Scan for the cell matching the given text and deliver its (X, Y) coordinate at center. 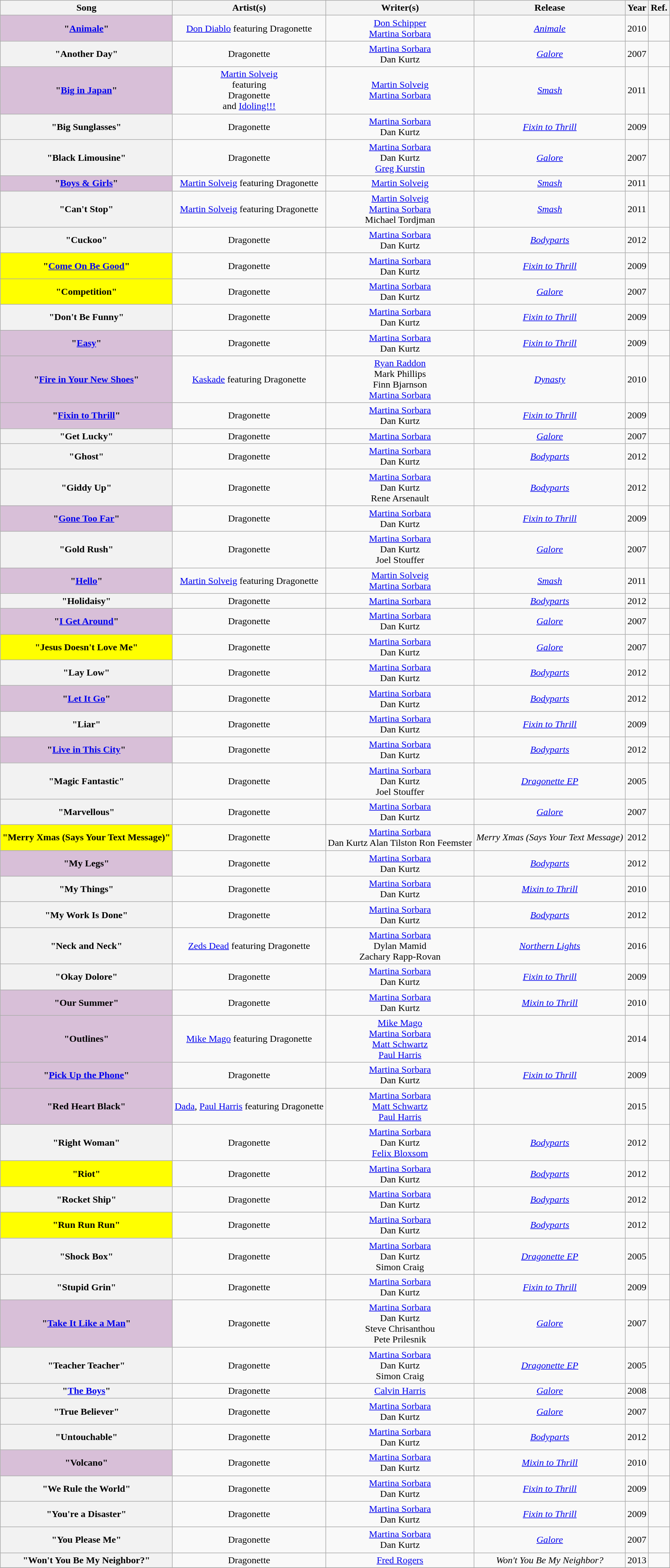
"Take It Like a Man" (87, 1323)
"Boys & Girls" (87, 183)
Don Diablo featuring Dragonette (249, 28)
"My Legs" (87, 864)
"Magic Fantastic" (87, 781)
"Pick Up the Phone" (87, 1075)
"Right Woman" (87, 1143)
"Easy" (87, 343)
"Teacher Teacher" (87, 1365)
Martina SorbaraDan Kurtz Alan Tilston Ron Feemster (400, 838)
"Liar" (87, 724)
"Riot" (87, 1173)
Merry Xmas (Says Your Text Message) (550, 838)
"Lay Low" (87, 672)
"Shock Box" (87, 1256)
Ref. (659, 8)
Song (87, 8)
Martina SorbaraDan KurtzFelix Bloxsom (400, 1143)
"Giddy Up" (87, 488)
"You Please Me" (87, 1540)
"Get Lucky" (87, 436)
"Jesus Doesn't Love Me" (87, 647)
Release (550, 8)
Martina SorbaraMatt SchwartzPaul Harris (400, 1106)
"Fire in Your New Shoes" (87, 379)
Don SchipperMartina Sorbara (400, 28)
Martin SolveigMartina SorbaraMichael Tordjman (400, 209)
Martin Solveig (400, 183)
2016 (637, 946)
Dynasty (550, 379)
"Neck and Neck" (87, 946)
"Outlines" (87, 1039)
"Cuckoo" (87, 240)
Martina SorbaraDylan MamidZachary Rapp-Rovan (400, 946)
"Holidaisy" (87, 601)
Won't You Be My Neighbor? (550, 1560)
"Gold Rush" (87, 550)
"Black Limousine" (87, 158)
Zeds Dead featuring Dragonette (249, 946)
"Live in This City" (87, 750)
"Rocket Ship" (87, 1199)
"Okay Dolore" (87, 977)
"Marvellous" (87, 812)
2013 (637, 1560)
Kaskade featuring Dragonette (249, 379)
2015 (637, 1106)
"My Things" (87, 889)
"Run Run Run" (87, 1225)
"Red Heart Black" (87, 1106)
"Animale" (87, 28)
"Untouchable" (87, 1437)
2008 (637, 1391)
"Big Sunglasses" (87, 126)
"Competition" (87, 292)
Martina SorbaraDan KurtzSteve ChrisanthouPete Prilesnik (400, 1323)
"Stupid Grin" (87, 1287)
Calvin Harris (400, 1391)
"Merry Xmas (Says Your Text Message)" (87, 838)
Writer(s) (400, 8)
Ryan RaddonMark PhillipsFinn BjarnsonMartina Sorbara (400, 379)
Dada, Paul Harris featuring Dragonette (249, 1106)
"Hello" (87, 581)
"Won't You Be My Neighbor?" (87, 1560)
"I Get Around" (87, 621)
"Fixin to Thrill" (87, 416)
Mike MagoMartina SorbaraMatt SchwartzPaul Harris (400, 1039)
"Big in Japan" (87, 90)
"Our Summer" (87, 1003)
"Let It Go" (87, 698)
Martina SorbaraDan KurtzRene Arsenault (400, 488)
"The Boys" (87, 1391)
"Can't Stop" (87, 209)
Northern Lights (550, 946)
Artist(s) (249, 8)
Animale (550, 28)
"Don't Be Funny" (87, 317)
"Come On Be Good" (87, 265)
2014 (637, 1039)
Year (637, 8)
"You're a Disaster" (87, 1514)
"Volcano" (87, 1463)
"We Rule the World" (87, 1489)
Mike Mago featuring Dragonette (249, 1039)
"Gone Too Far" (87, 518)
"My Work Is Done" (87, 915)
Martin SolveigfeaturingDragonetteand Idoling!!! (249, 90)
Martina SorbaraDan KurtzGreg Kurstin (400, 158)
"Another Day" (87, 54)
"Ghost" (87, 457)
"True Believer" (87, 1411)
Fred Rogers (400, 1560)
